For the text-containing cell, return its midpoint in (x, y) coordinate format. 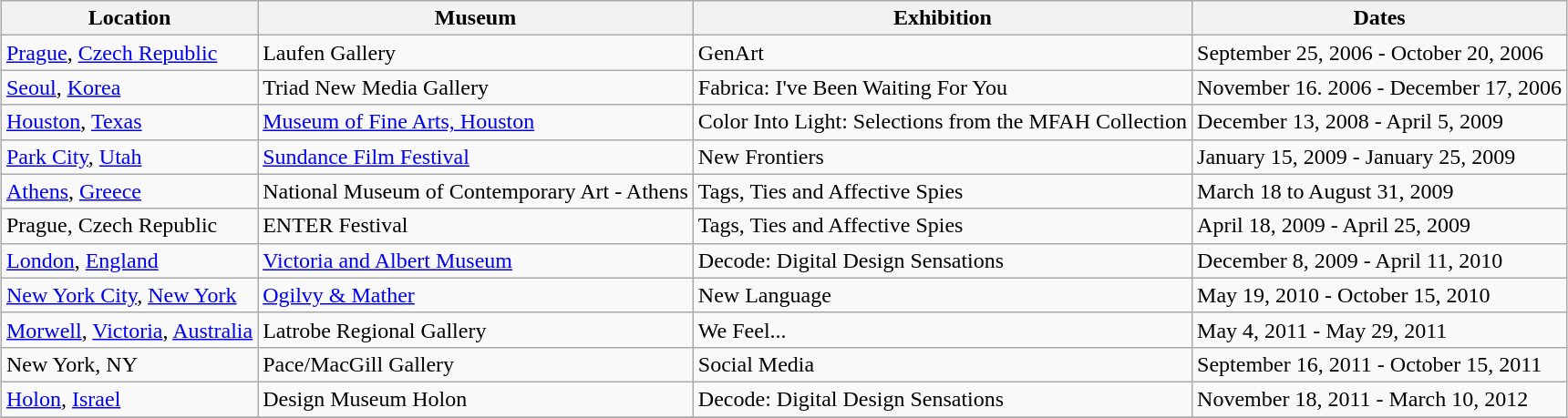
Pace/MacGill Gallery (476, 364)
Museum of Fine Arts, Houston (476, 122)
September 16, 2011 - October 15, 2011 (1380, 364)
Social Media (943, 364)
Design Museum Holon (476, 399)
Laufen Gallery (476, 53)
November 16. 2006 - December 17, 2006 (1380, 87)
Color Into Light: Selections from the MFAH Collection (943, 122)
Athens, Greece (129, 191)
March 18 to August 31, 2009 (1380, 191)
Victoria and Albert Museum (476, 260)
Park City, Utah (129, 157)
Triad New Media Gallery (476, 87)
GenArt (943, 53)
January 15, 2009 - January 25, 2009 (1380, 157)
Fabrica: I've Been Waiting For You (943, 87)
Seoul, Korea (129, 87)
November 18, 2011 - March 10, 2012 (1380, 399)
May 19, 2010 - October 15, 2010 (1380, 295)
Exhibition (943, 18)
Location (129, 18)
National Museum of Contemporary Art - Athens (476, 191)
December 13, 2008 - April 5, 2009 (1380, 122)
Dates (1380, 18)
Latrobe Regional Gallery (476, 330)
Museum (476, 18)
September 25, 2006 - October 20, 2006 (1380, 53)
May 4, 2011 - May 29, 2011 (1380, 330)
Ogilvy & Mather (476, 295)
April 18, 2009 - April 25, 2009 (1380, 226)
London, England (129, 260)
Sundance Film Festival (476, 157)
We Feel... (943, 330)
December 8, 2009 - April 11, 2010 (1380, 260)
New York City, New York (129, 295)
New Language (943, 295)
New York, NY (129, 364)
ENTER Festival (476, 226)
New Frontiers (943, 157)
Holon, Israel (129, 399)
Houston, Texas (129, 122)
Morwell, Victoria, Australia (129, 330)
